Detect which cell encompasses the target text, then output its [X, Y] center coordinate. 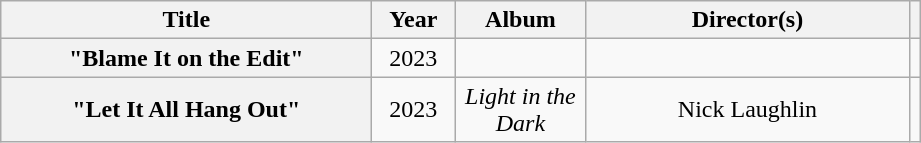
"Blame It on the Edit" [186, 58]
Light in the Dark [520, 110]
Title [186, 20]
"Let It All Hang Out" [186, 110]
Director(s) [748, 20]
Nick Laughlin [748, 110]
Year [414, 20]
Album [520, 20]
